Search for the cell housing the specified text and yield its [x, y] center coordinate. 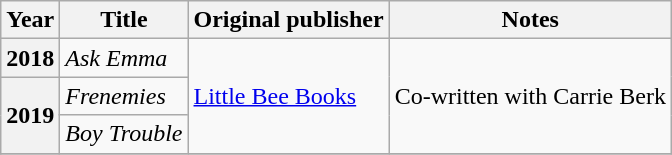
2018 [30, 58]
Original publisher [288, 20]
Ask Emma [124, 58]
Notes [530, 20]
Boy Trouble [124, 134]
Title [124, 20]
Little Bee Books [288, 96]
Co-written with Carrie Berk [530, 96]
2019 [30, 115]
Frenemies [124, 96]
Year [30, 20]
